Return the [X, Y] coordinate for the center point of the cell that contains the specified text.  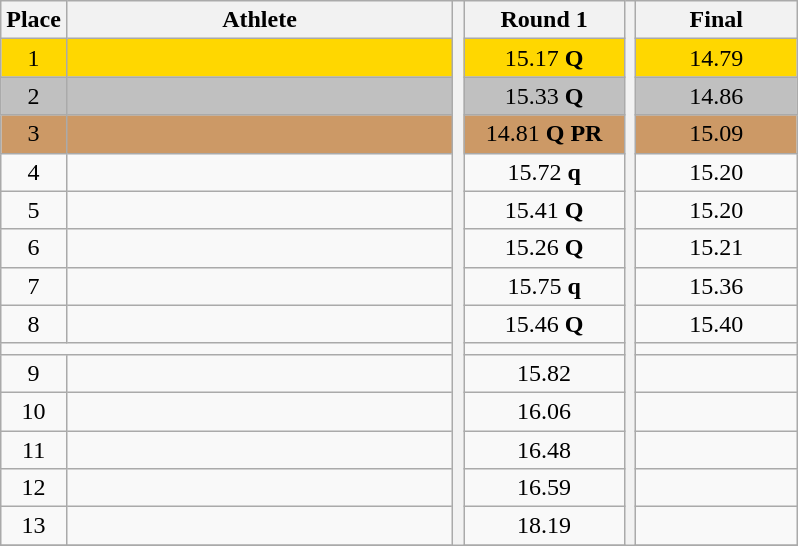
15.09 [716, 134]
16.06 [544, 411]
15.46 Q [544, 324]
16.59 [544, 488]
10 [34, 411]
1 [34, 58]
12 [34, 488]
15.36 [716, 286]
2 [34, 96]
13 [34, 526]
9 [34, 373]
Round 1 [544, 20]
14.86 [716, 96]
5 [34, 210]
Place [34, 20]
11 [34, 449]
14.79 [716, 58]
15.41 Q [544, 210]
Final [716, 20]
15.75 q [544, 286]
15.21 [716, 248]
16.48 [544, 449]
15.17 Q [544, 58]
14.81 Q PR [544, 134]
15.26 Q [544, 248]
8 [34, 324]
Athlete [259, 20]
15.33 Q [544, 96]
18.19 [544, 526]
7 [34, 286]
15.82 [544, 373]
3 [34, 134]
15.72 q [544, 172]
6 [34, 248]
4 [34, 172]
15.40 [716, 324]
